Search for the cell housing the specified text and yield its (x, y) center coordinate. 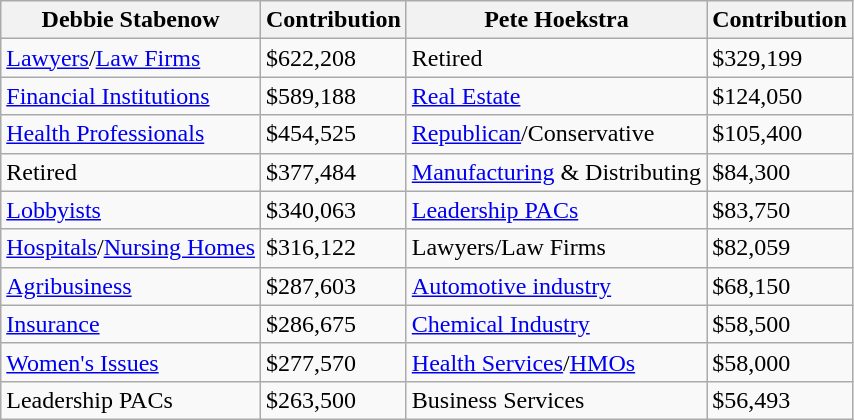
Insurance (131, 324)
$277,570 (334, 362)
$84,300 (780, 172)
$329,199 (780, 58)
Financial Institutions (131, 96)
Manufacturing & Distributing (556, 172)
Health Professionals (131, 134)
Agribusiness (131, 286)
$58,500 (780, 324)
$263,500 (334, 400)
$454,525 (334, 134)
Chemical Industry (556, 324)
Women's Issues (131, 362)
Lobbyists (131, 210)
Hospitals/Nursing Homes (131, 248)
Automotive industry (556, 286)
$56,493 (780, 400)
$286,675 (334, 324)
$316,122 (334, 248)
$105,400 (780, 134)
$589,188 (334, 96)
Real Estate (556, 96)
$287,603 (334, 286)
$377,484 (334, 172)
Debbie Stabenow (131, 20)
Health Services/HMOs (556, 362)
$340,063 (334, 210)
$82,059 (780, 248)
Pete Hoekstra (556, 20)
$83,750 (780, 210)
Business Services (556, 400)
$124,050 (780, 96)
$68,150 (780, 286)
$622,208 (334, 58)
Republican/Conservative (556, 134)
$58,000 (780, 362)
